Provide the (X, Y) coordinate of the cell's center where the given text is located.  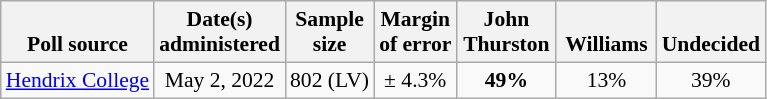
13% (606, 80)
49% (506, 80)
Samplesize (330, 32)
802 (LV) (330, 80)
Date(s)administered (220, 32)
Poll source (78, 32)
Undecided (711, 32)
Williams (606, 32)
Hendrix College (78, 80)
May 2, 2022 (220, 80)
39% (711, 80)
JohnThurston (506, 32)
Marginof error (415, 32)
± 4.3% (415, 80)
